Detect which cell encompasses the target text, then output its [X, Y] center coordinate. 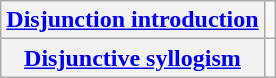
Disjunctive syllogism [132, 58]
Disjunction introduction [132, 20]
